From the cell containing the given text, extract its center point as [X, Y] coordinate. 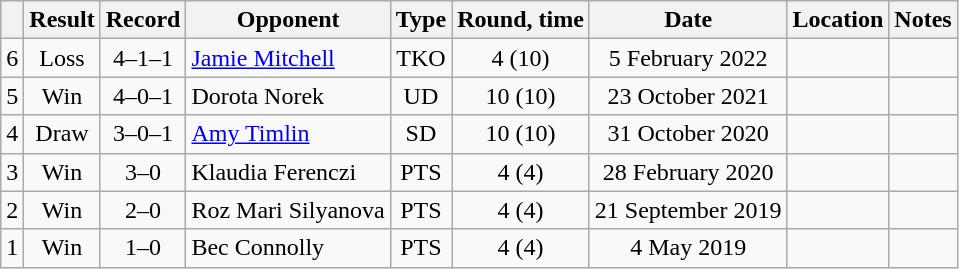
TKO [420, 58]
3–0–1 [143, 134]
4 [12, 134]
Opponent [288, 20]
Type [420, 20]
Notes [923, 20]
6 [12, 58]
28 February 2020 [688, 172]
SD [420, 134]
4–0–1 [143, 96]
1 [12, 248]
2 [12, 210]
Round, time [521, 20]
5 February 2022 [688, 58]
Klaudia Ferenczi [288, 172]
4 May 2019 [688, 248]
Amy Timlin [288, 134]
3 [12, 172]
3–0 [143, 172]
5 [12, 96]
Loss [62, 58]
UD [420, 96]
Result [62, 20]
23 October 2021 [688, 96]
Draw [62, 134]
21 September 2019 [688, 210]
Jamie Mitchell [288, 58]
Dorota Norek [288, 96]
4–1–1 [143, 58]
Date [688, 20]
Bec Connolly [288, 248]
2–0 [143, 210]
Location [838, 20]
1–0 [143, 248]
Roz Mari Silyanova [288, 210]
31 October 2020 [688, 134]
Record [143, 20]
4 (10) [521, 58]
